Extract the (x, y) coordinate from the center of the cell holding the provided text.  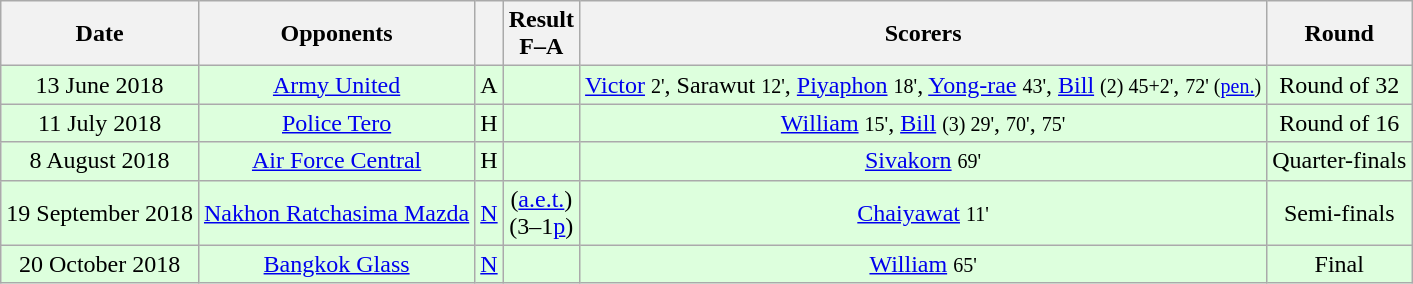
Round of 32 (1340, 85)
A (489, 85)
Round of 16 (1340, 123)
Semi-finals (1340, 212)
8 August 2018 (100, 161)
William 65' (924, 264)
Victor 2', Sarawut 12', Piyaphon 18', Yong-rae 43', Bill (2) 45+2', 72' (pen.) (924, 85)
Sivakorn 69' (924, 161)
11 July 2018 (100, 123)
Police Tero (336, 123)
19 September 2018 (100, 212)
13 June 2018 (100, 85)
Chaiyawat 11' (924, 212)
Final (1340, 264)
Bangkok Glass (336, 264)
Scorers (924, 34)
ResultF–A (541, 34)
20 October 2018 (100, 264)
(a.e.t.)(3–1p) (541, 212)
Army United (336, 85)
Opponents (336, 34)
Nakhon Ratchasima Mazda (336, 212)
Quarter-finals (1340, 161)
William 15', Bill (3) 29', 70', 75' (924, 123)
Date (100, 34)
Round (1340, 34)
Air Force Central (336, 161)
